Find where the given text appears and provide that cell's center as [x, y] coordinate. 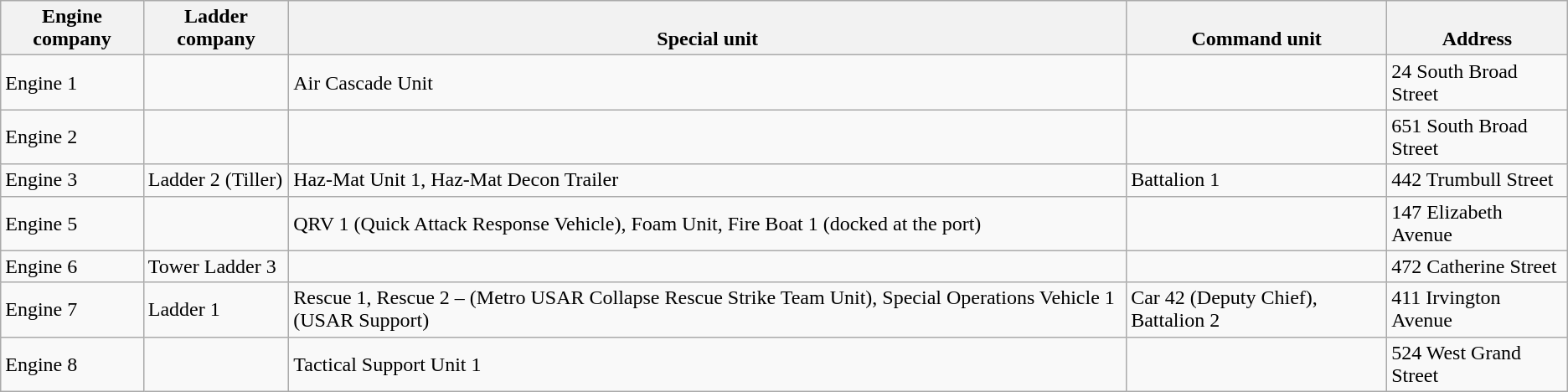
Command unit [1256, 28]
Car 42 (Deputy Chief), Battalion 2 [1256, 310]
147 Elizabeth Avenue [1478, 223]
Battalion 1 [1256, 180]
QRV 1 (Quick Attack Response Vehicle), Foam Unit, Fire Boat 1 (docked at the port) [708, 223]
Tactical Support Unit 1 [708, 364]
472 Catherine Street [1478, 266]
442 Trumbull Street [1478, 180]
Engine 1 [72, 82]
411 Irvington Avenue [1478, 310]
24 South Broad Street [1478, 82]
Air Cascade Unit [708, 82]
Address [1478, 28]
Engine company [72, 28]
Engine 2 [72, 137]
Engine 3 [72, 180]
Rescue 1, Rescue 2 – (Metro USAR Collapse Rescue Strike Team Unit), Special Operations Vehicle 1 (USAR Support) [708, 310]
Tower Ladder 3 [216, 266]
Engine 8 [72, 364]
Engine 5 [72, 223]
Engine 7 [72, 310]
Special unit [708, 28]
Engine 6 [72, 266]
651 South Broad Street [1478, 137]
Ladder company [216, 28]
Haz-Mat Unit 1, Haz-Mat Decon Trailer [708, 180]
524 West Grand Street [1478, 364]
Ladder 2 (Tiller) [216, 180]
Ladder 1 [216, 310]
